Scan for the cell matching the given text and deliver its [X, Y] coordinate at center. 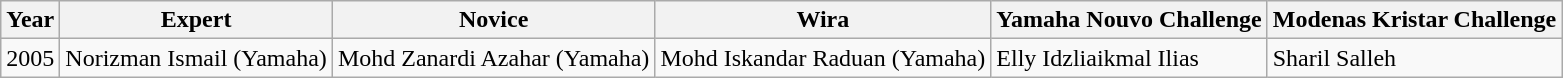
Modenas Kristar Challenge [1414, 20]
Elly Idzliaikmal Ilias [1129, 58]
2005 [30, 58]
Wira [823, 20]
Mohd Zanardi Azahar (Yamaha) [494, 58]
Mohd Iskandar Raduan (Yamaha) [823, 58]
Year [30, 20]
Norizman Ismail (Yamaha) [196, 58]
Sharil Salleh [1414, 58]
Expert [196, 20]
Novice [494, 20]
Yamaha Nouvo Challenge [1129, 20]
